Return the (X, Y) coordinate for the center point of the cell that contains the specified text.  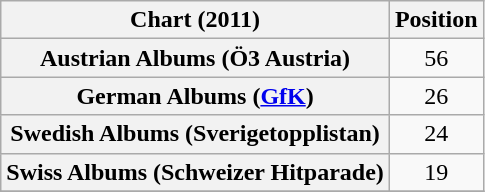
Position (436, 20)
24 (436, 134)
Chart (2011) (196, 20)
56 (436, 58)
Swedish Albums (Sverigetopplistan) (196, 134)
Swiss Albums (Schweizer Hitparade) (196, 172)
Austrian Albums (Ö3 Austria) (196, 58)
19 (436, 172)
26 (436, 96)
German Albums (GfK) (196, 96)
